Search for the cell housing the specified text and yield its (x, y) center coordinate. 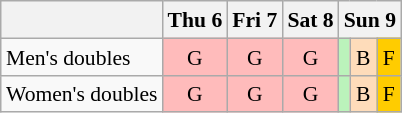
Men's doubles (82, 56)
Sat 8 (310, 20)
Thu 6 (196, 20)
Sun 9 (370, 20)
Women's doubles (82, 94)
Fri 7 (254, 20)
